Provide the [X, Y] coordinate of the cell's center where the given text is located.  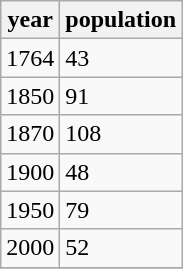
year [30, 20]
population [121, 20]
1850 [30, 96]
1950 [30, 210]
48 [121, 172]
1870 [30, 134]
52 [121, 248]
91 [121, 96]
43 [121, 58]
2000 [30, 248]
1764 [30, 58]
1900 [30, 172]
79 [121, 210]
108 [121, 134]
